Return the (x, y) coordinate for the center point of the cell that contains the specified text.  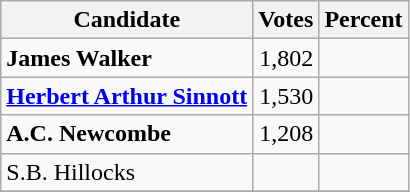
Votes (286, 20)
Herbert Arthur Sinnott (127, 96)
1,802 (286, 58)
Percent (364, 20)
1,208 (286, 134)
S.B. Hillocks (127, 172)
James Walker (127, 58)
A.C. Newcombe (127, 134)
1,530 (286, 96)
Candidate (127, 20)
